Find where the given text appears and provide that cell's center as (X, Y) coordinate. 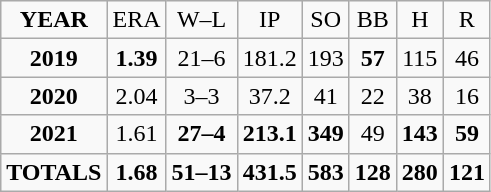
115 (420, 58)
ERA (136, 20)
1.68 (136, 172)
R (466, 20)
213.1 (270, 134)
2021 (54, 134)
280 (420, 172)
49 (372, 134)
193 (326, 58)
41 (326, 96)
16 (466, 96)
BB (372, 20)
59 (466, 134)
2019 (54, 58)
27–4 (202, 134)
TOTALS (54, 172)
128 (372, 172)
H (420, 20)
349 (326, 134)
2.04 (136, 96)
IP (270, 20)
2020 (54, 96)
51–13 (202, 172)
1.61 (136, 134)
SO (326, 20)
583 (326, 172)
YEAR (54, 20)
22 (372, 96)
37.2 (270, 96)
431.5 (270, 172)
46 (466, 58)
38 (420, 96)
1.39 (136, 58)
W–L (202, 20)
181.2 (270, 58)
121 (466, 172)
143 (420, 134)
3–3 (202, 96)
57 (372, 58)
21–6 (202, 58)
